Return [X, Y] of the center of cell containing provided text 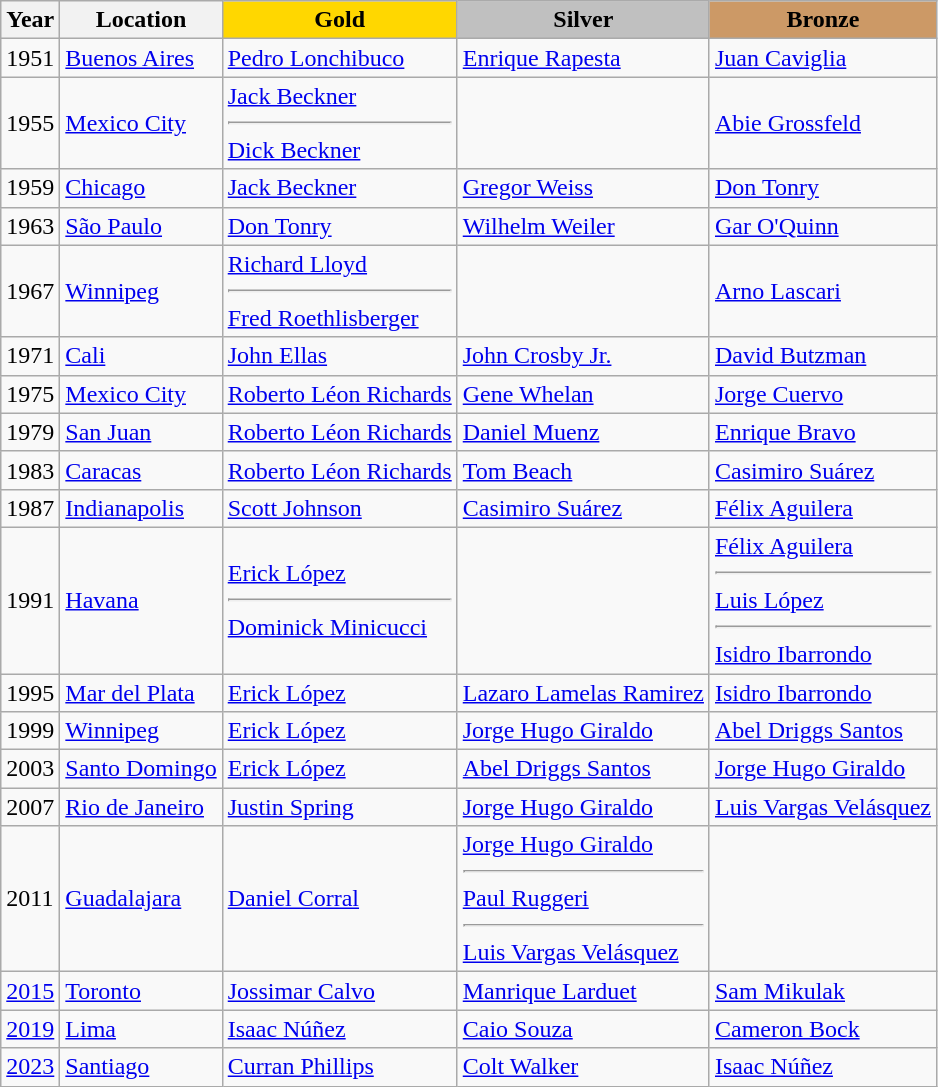
1963 [30, 226]
Jack Beckner Dick Beckner [340, 123]
Toronto [141, 991]
Gene Whelan [583, 394]
Justin Spring [340, 807]
Abie Grossfeld [822, 123]
Location [141, 20]
Colt Walker [583, 1067]
Enrique Bravo [822, 432]
Scott Johnson [340, 508]
San Juan [141, 432]
Erick López Dominick Minicucci [340, 600]
Santo Domingo [141, 769]
2007 [30, 807]
Curran Phillips [340, 1067]
John Crosby Jr. [583, 356]
1987 [30, 508]
Gregor Weiss [583, 188]
1983 [30, 470]
1955 [30, 123]
Jossimar Calvo [340, 991]
Pedro Lonchibuco [340, 58]
Gold [340, 20]
Arno Lascari [822, 291]
Isidro Ibarrondo [822, 693]
1995 [30, 693]
1967 [30, 291]
São Paulo [141, 226]
Jorge Hugo Giraldo Paul Ruggeri Luis Vargas Velásquez [583, 899]
Richard Lloyd Fred Roethlisberger [340, 291]
Caio Souza [583, 1029]
2015 [30, 991]
Caracas [141, 470]
Jack Beckner [340, 188]
1979 [30, 432]
1959 [30, 188]
David Butzman [822, 356]
Guadalajara [141, 899]
1991 [30, 600]
Year [30, 20]
Félix Aguilera [822, 508]
Daniel Muenz [583, 432]
1999 [30, 731]
1951 [30, 58]
2003 [30, 769]
Rio de Janeiro [141, 807]
Mar del Plata [141, 693]
Tom Beach [583, 470]
1971 [30, 356]
Cameron Bock [822, 1029]
Bronze [822, 20]
Silver [583, 20]
Buenos Aires [141, 58]
Gar O'Quinn [822, 226]
Manrique Larduet [583, 991]
Chicago [141, 188]
Wilhelm Weiler [583, 226]
Juan Caviglia [822, 58]
Cali [141, 356]
John Ellas [340, 356]
Enrique Rapesta [583, 58]
Lima [141, 1029]
1975 [30, 394]
2023 [30, 1067]
Luis Vargas Velásquez [822, 807]
Indianapolis [141, 508]
Daniel Corral [340, 899]
2011 [30, 899]
Havana [141, 600]
Lazaro Lamelas Ramirez [583, 693]
2019 [30, 1029]
Santiago [141, 1067]
Jorge Cuervo [822, 394]
Félix Aguilera Luis López Isidro Ibarrondo [822, 600]
Sam Mikulak [822, 991]
